Detect which cell encompasses the target text, then output its [X, Y] center coordinate. 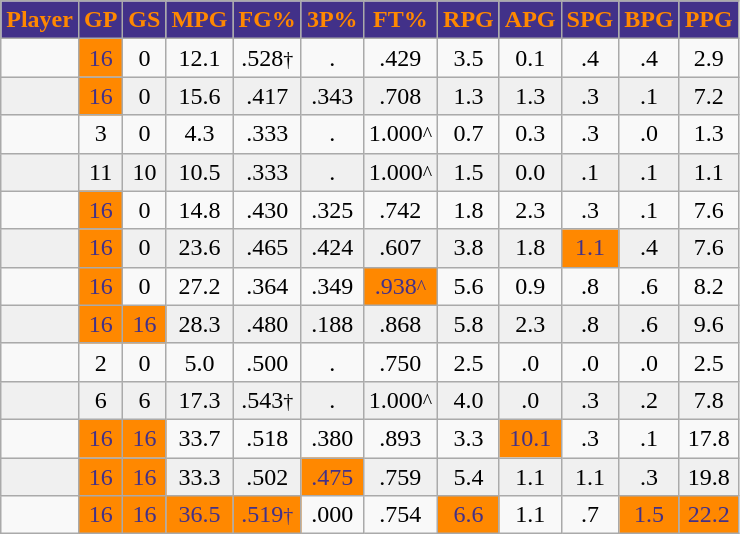
9.6 [708, 324]
.480 [267, 324]
PPG [708, 20]
22.2 [708, 515]
14.8 [200, 210]
.938^ [400, 286]
10 [144, 172]
.759 [400, 477]
.349 [332, 286]
5.6 [469, 286]
.7 [590, 515]
Player [40, 20]
GS [144, 20]
0.0 [530, 172]
10.1 [530, 438]
APG [530, 20]
.742 [400, 210]
7.2 [708, 96]
.518 [267, 438]
3.3 [469, 438]
17.8 [708, 438]
4.3 [200, 134]
.380 [332, 438]
3.5 [469, 58]
.325 [332, 210]
2.9 [708, 58]
11 [100, 172]
0.1 [530, 58]
3P% [332, 20]
33.3 [200, 477]
17.3 [200, 400]
5.0 [200, 362]
8.2 [708, 286]
FG% [267, 20]
3.8 [469, 248]
10.5 [200, 172]
MPG [200, 20]
0.3 [530, 134]
0.7 [469, 134]
0.9 [530, 286]
.424 [332, 248]
.868 [400, 324]
RPG [469, 20]
.364 [267, 286]
.502 [267, 477]
.750 [400, 362]
.754 [400, 515]
.519† [267, 515]
.475 [332, 477]
.429 [400, 58]
12.1 [200, 58]
GP [100, 20]
15.6 [200, 96]
SPG [590, 20]
19.8 [708, 477]
7.8 [708, 400]
.188 [332, 324]
.893 [400, 438]
.343 [332, 96]
.430 [267, 210]
.543† [267, 400]
.528† [267, 58]
28.3 [200, 324]
36.5 [200, 515]
.000 [332, 515]
.2 [649, 400]
.500 [267, 362]
5.4 [469, 477]
23.6 [200, 248]
2 [100, 362]
.708 [400, 96]
.607 [400, 248]
33.7 [200, 438]
FT% [400, 20]
5.8 [469, 324]
BPG [649, 20]
6.6 [469, 515]
.417 [267, 96]
4.0 [469, 400]
27.2 [200, 286]
3 [100, 134]
.465 [267, 248]
